From the cell containing the given text, extract its center point as [x, y] coordinate. 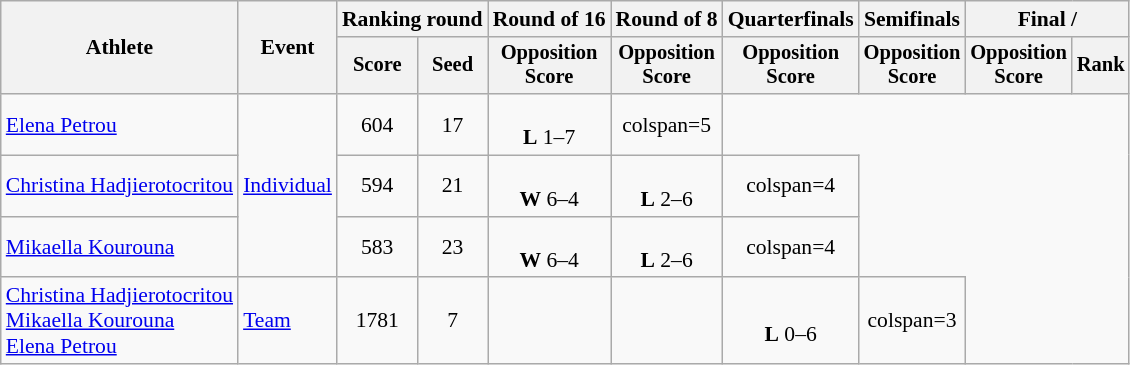
Christina Hadjierotocritou [120, 186]
Quarterfinals [791, 19]
Athlete [120, 48]
Ranking round [412, 19]
Mikaella Kourouna [120, 248]
Score [378, 66]
21 [453, 186]
1781 [378, 322]
Team [288, 322]
colspan=3 [912, 322]
7 [453, 322]
Elena Petrou [120, 124]
Individual [288, 186]
Event [288, 48]
17 [453, 124]
23 [453, 248]
Semifinals [912, 19]
L 0–6 [791, 322]
604 [378, 124]
L 1–7 [550, 124]
Rank [1101, 66]
Round of 8 [667, 19]
Christina HadjierotocritouMikaella KourounaElena Petrou [120, 322]
583 [378, 248]
Final / [1047, 19]
Seed [453, 66]
Round of 16 [550, 19]
colspan=5 [667, 124]
594 [378, 186]
